Extract the (x, y) coordinate from the center of the cell holding the provided text.  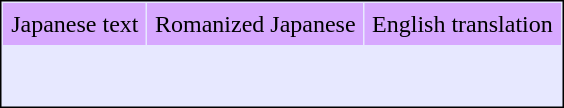
Romanized Japanese (256, 24)
English translation (463, 24)
Japanese text (75, 24)
